Provide the (x, y) coordinate of the cell's center where the given text is located.  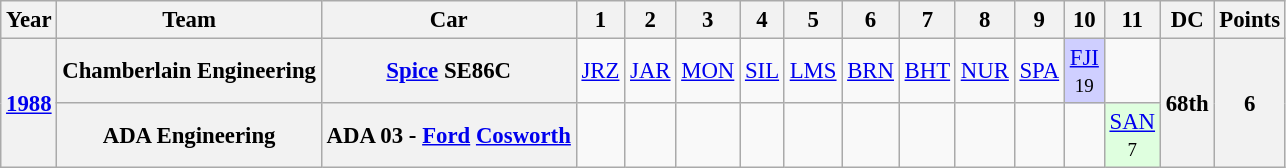
NUR (984, 72)
FJI19 (1084, 72)
3 (708, 20)
JAR (650, 72)
BRN (870, 72)
1 (600, 20)
1988 (29, 104)
SPA (1039, 72)
Car (448, 20)
Chamberlain Engineering (189, 72)
8 (984, 20)
10 (1084, 20)
ADA 03 - Ford Cosworth (448, 136)
ADA Engineering (189, 136)
BHT (927, 72)
JRZ (600, 72)
DC (1187, 20)
Points (1250, 20)
MON (708, 72)
SAN7 (1132, 136)
Spice SE86C (448, 72)
Year (29, 20)
9 (1039, 20)
SIL (762, 72)
2 (650, 20)
11 (1132, 20)
LMS (812, 72)
7 (927, 20)
Team (189, 20)
5 (812, 20)
68th (1187, 104)
4 (762, 20)
